Identify which cell holds the provided text, then report its (x, y) central coordinate. 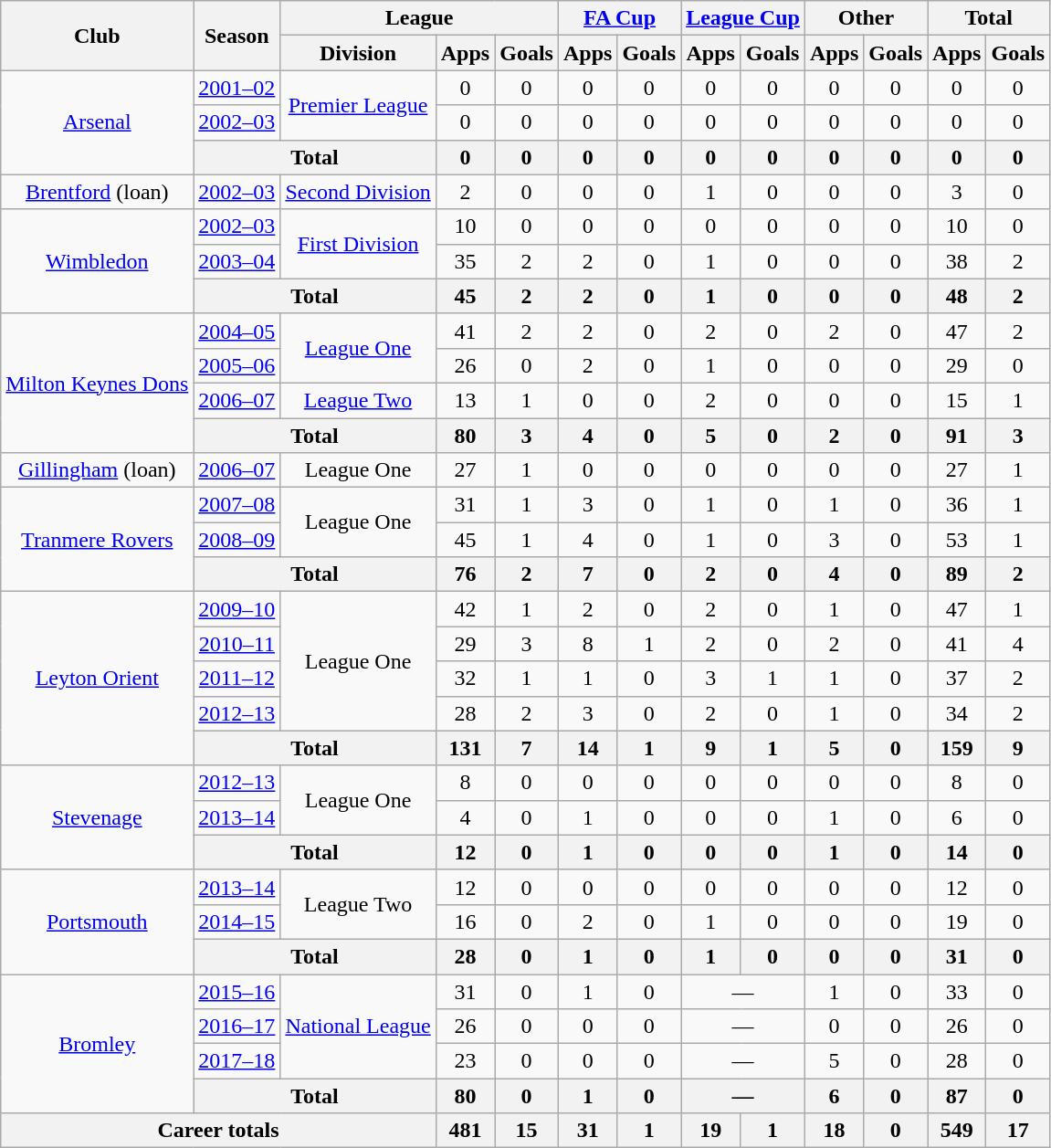
53 (957, 540)
2014–15 (237, 922)
2011–12 (237, 679)
2009–10 (237, 609)
2010–11 (237, 644)
Career totals (219, 1131)
34 (957, 713)
League Cup (743, 18)
36 (957, 505)
Other (866, 18)
Leyton Orient (97, 679)
18 (834, 1131)
89 (957, 574)
2007–08 (237, 505)
37 (957, 679)
Brentford (loan) (97, 192)
16 (465, 922)
33 (957, 991)
13 (465, 400)
Gillingham (loan) (97, 470)
42 (465, 609)
38 (957, 261)
Tranmere Rovers (97, 540)
481 (465, 1131)
Milton Keynes Dons (97, 383)
Portsmouth (97, 922)
Second Division (358, 192)
2005–06 (237, 365)
159 (957, 748)
League (420, 18)
Premier League (358, 105)
76 (465, 574)
2015–16 (237, 991)
87 (957, 1096)
91 (957, 436)
549 (957, 1131)
Club (97, 36)
Stevenage (97, 817)
FA Cup (619, 18)
32 (465, 679)
48 (957, 296)
Bromley (97, 1043)
Wimbledon (97, 261)
National League (358, 1026)
Season (237, 36)
23 (465, 1061)
2001–02 (237, 88)
2017–18 (237, 1061)
17 (1018, 1131)
Division (358, 53)
2016–17 (237, 1027)
2003–04 (237, 261)
First Division (358, 244)
2008–09 (237, 540)
2004–05 (237, 331)
131 (465, 748)
35 (465, 261)
Arsenal (97, 122)
